Capture the cell that displays the provided text and extract its (X, Y) central coordinate. 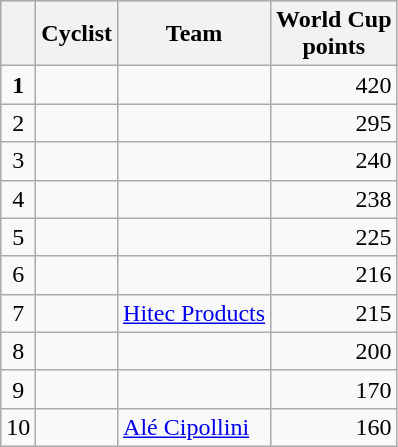
200 (334, 351)
238 (334, 199)
170 (334, 389)
Cyclist (77, 34)
240 (334, 161)
7 (18, 313)
4 (18, 199)
10 (18, 427)
World Cuppoints (334, 34)
8 (18, 351)
160 (334, 427)
Alé Cipollini (194, 427)
295 (334, 123)
6 (18, 275)
1 (18, 85)
Team (194, 34)
2 (18, 123)
215 (334, 313)
225 (334, 237)
3 (18, 161)
5 (18, 237)
420 (334, 85)
Hitec Products (194, 313)
216 (334, 275)
9 (18, 389)
